Locate the cell with the specified text and output its (X, Y) center coordinate. 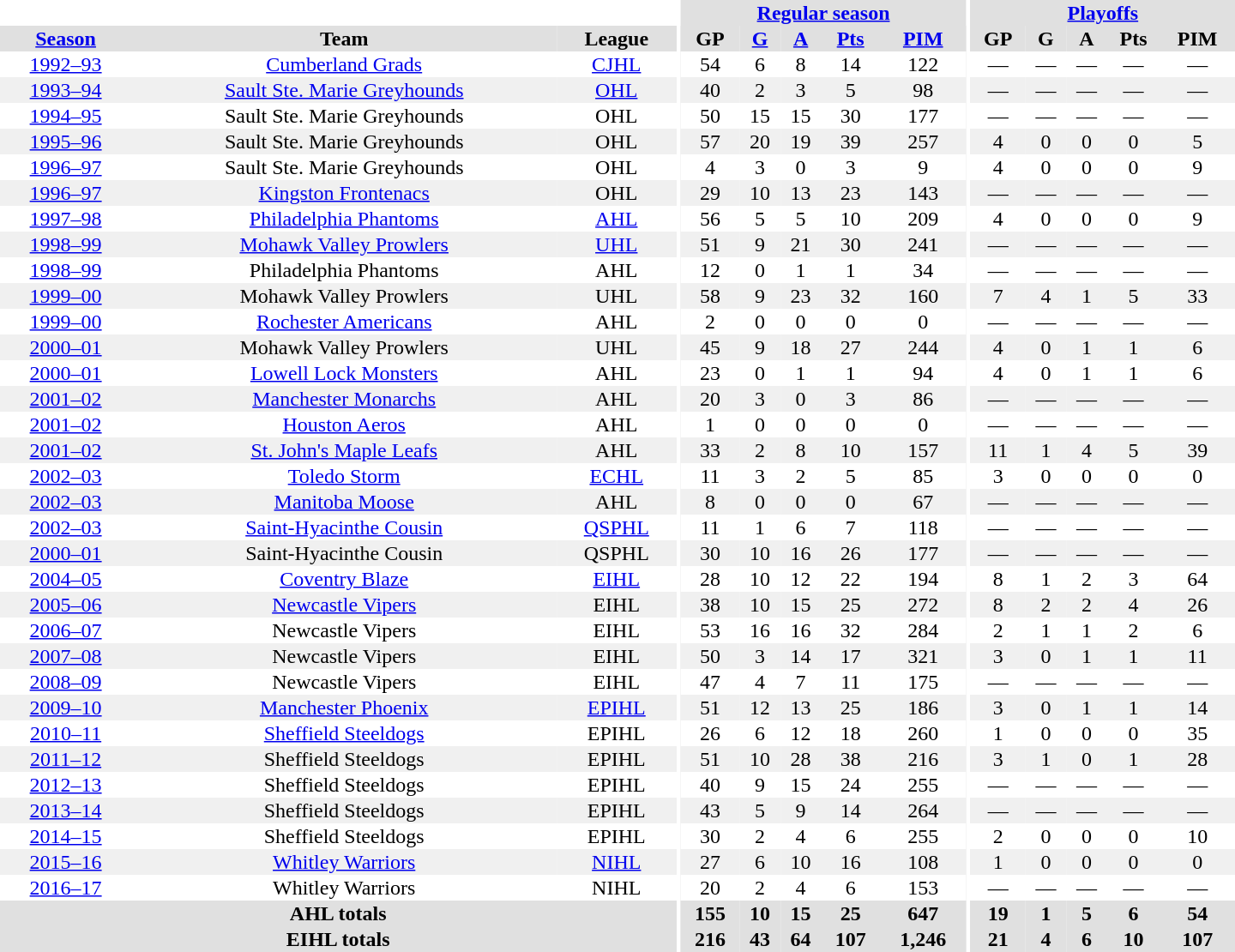
Manchester Monarchs (344, 399)
260 (923, 733)
122 (923, 64)
2005–06 (65, 605)
58 (710, 296)
67 (923, 502)
2013–14 (65, 810)
ECHL (616, 476)
Manitoba Moose (344, 502)
1994–95 (65, 116)
2012–13 (65, 785)
2004–05 (65, 579)
2011–12 (65, 759)
45 (710, 347)
2006–07 (65, 630)
EIHL totals (338, 939)
157 (923, 450)
1995–96 (65, 142)
2007–08 (65, 656)
108 (923, 862)
Manchester Phoenix (344, 708)
Lowell Lock Monsters (344, 373)
2014–15 (65, 836)
22 (851, 579)
1993–94 (65, 90)
AHL totals (338, 913)
Toledo Storm (344, 476)
Playoffs (1103, 13)
Kingston Frontenacs (344, 193)
Season (65, 39)
29 (710, 193)
53 (710, 630)
47 (710, 682)
35 (1197, 733)
194 (923, 579)
1992–93 (65, 64)
24 (851, 785)
209 (923, 219)
Coventry Blaze (344, 579)
57 (710, 142)
186 (923, 708)
1,246 (923, 939)
155 (710, 913)
St. John's Maple Leafs (344, 450)
Team (344, 39)
143 (923, 193)
647 (923, 913)
56 (710, 219)
Regular season (823, 13)
153 (923, 888)
98 (923, 90)
264 (923, 810)
CJHL (616, 64)
Houston Aeros (344, 425)
Cumberland Grads (344, 64)
2008–09 (65, 682)
94 (923, 373)
284 (923, 630)
272 (923, 605)
244 (923, 347)
2010–11 (65, 733)
2015–16 (65, 862)
1997–98 (65, 219)
Rochester Americans (344, 322)
175 (923, 682)
85 (923, 476)
160 (923, 296)
86 (923, 399)
2009–10 (65, 708)
34 (923, 270)
2016–17 (65, 888)
321 (923, 656)
118 (923, 527)
17 (851, 656)
League (616, 39)
241 (923, 244)
257 (923, 142)
